Find where the given text appears and provide that cell's center as [x, y] coordinate. 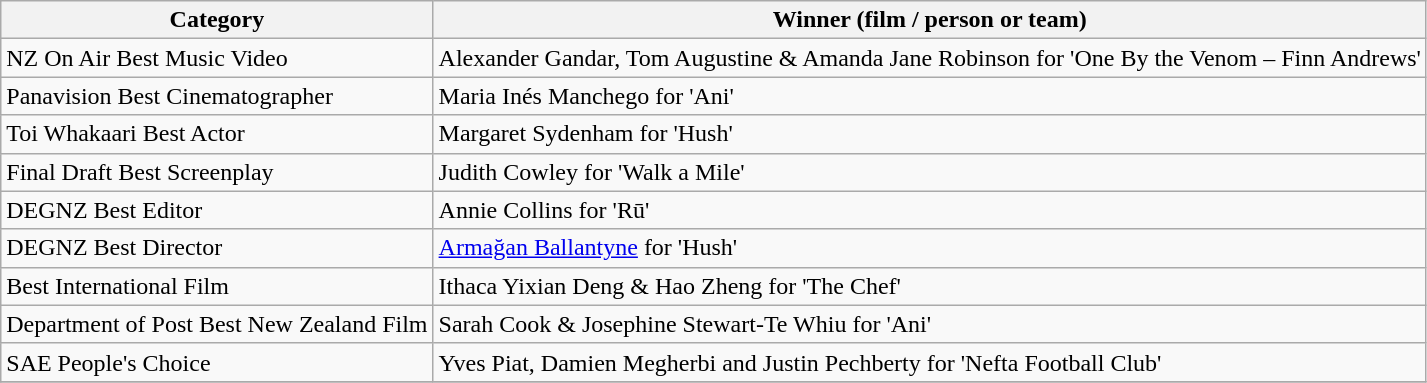
Best International Film [217, 286]
Toi Whakaari Best Actor [217, 134]
Winner (film / person or team) [930, 20]
Alexander Gandar, Tom Augustine & Amanda Jane Robinson for 'One By the Venom – Finn Andrews' [930, 58]
DEGNZ Best Director [217, 248]
Margaret Sydenham for 'Hush' [930, 134]
Yves Piat, Damien Megherbi and Justin Pechberty for 'Nefta Football Club' [930, 362]
Ithaca Yixian Deng & Hao Zheng for 'The Chef' [930, 286]
DEGNZ Best Editor [217, 210]
Final Draft Best Screenplay [217, 172]
Armağan Ballantyne for 'Hush' [930, 248]
Panavision Best Cinematographer [217, 96]
Annie Collins for 'Rū' [930, 210]
NZ On Air Best Music Video [217, 58]
Judith Cowley for 'Walk a Mile' [930, 172]
Sarah Cook & Josephine Stewart-Te Whiu for 'Ani' [930, 324]
SAE People's Choice [217, 362]
Maria Inés Manchego for 'Ani' [930, 96]
Department of Post Best New Zealand Film [217, 324]
Category [217, 20]
